Locate the cell with the specified text and output its (x, y) center coordinate. 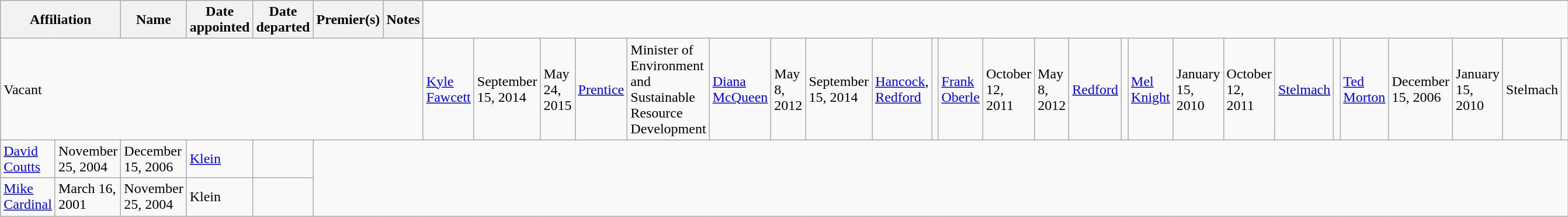
March 16, 2001 (88, 197)
Kyle Fawcett (449, 89)
Ted Morton (1365, 89)
May 24, 2015 (557, 89)
Redford (1095, 89)
Vacant (212, 89)
David Coutts (28, 159)
Frank Oberle (960, 89)
Mel Knight (1151, 89)
Notes (403, 20)
Name (154, 20)
Mike Cardinal (28, 197)
Affiliation (61, 20)
Date appointed (220, 20)
Date departed (283, 20)
Hancock, Redford (902, 89)
Premier(s) (348, 20)
Diana McQueen (740, 89)
Minister of Environment and Sustainable Resource Development (668, 89)
Prentice (601, 89)
